Determine the (X, Y) coordinate at the center of the cell enclosing the given text.  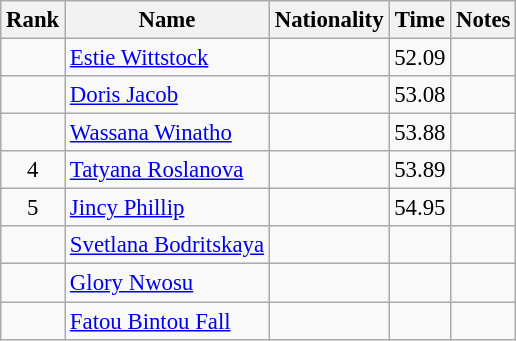
Glory Nwosu (168, 283)
54.95 (420, 208)
Tatyana Roslanova (168, 170)
Notes (484, 20)
Estie Wittstock (168, 58)
53.08 (420, 95)
5 (33, 208)
Name (168, 20)
Jincy Phillip (168, 208)
Wassana Winatho (168, 133)
Nationality (328, 20)
Rank (33, 20)
53.89 (420, 170)
Svetlana Bodritskaya (168, 245)
Doris Jacob (168, 95)
52.09 (420, 58)
Fatou Bintou Fall (168, 321)
53.88 (420, 133)
Time (420, 20)
4 (33, 170)
